Detect which cell encompasses the target text, then output its [x, y] center coordinate. 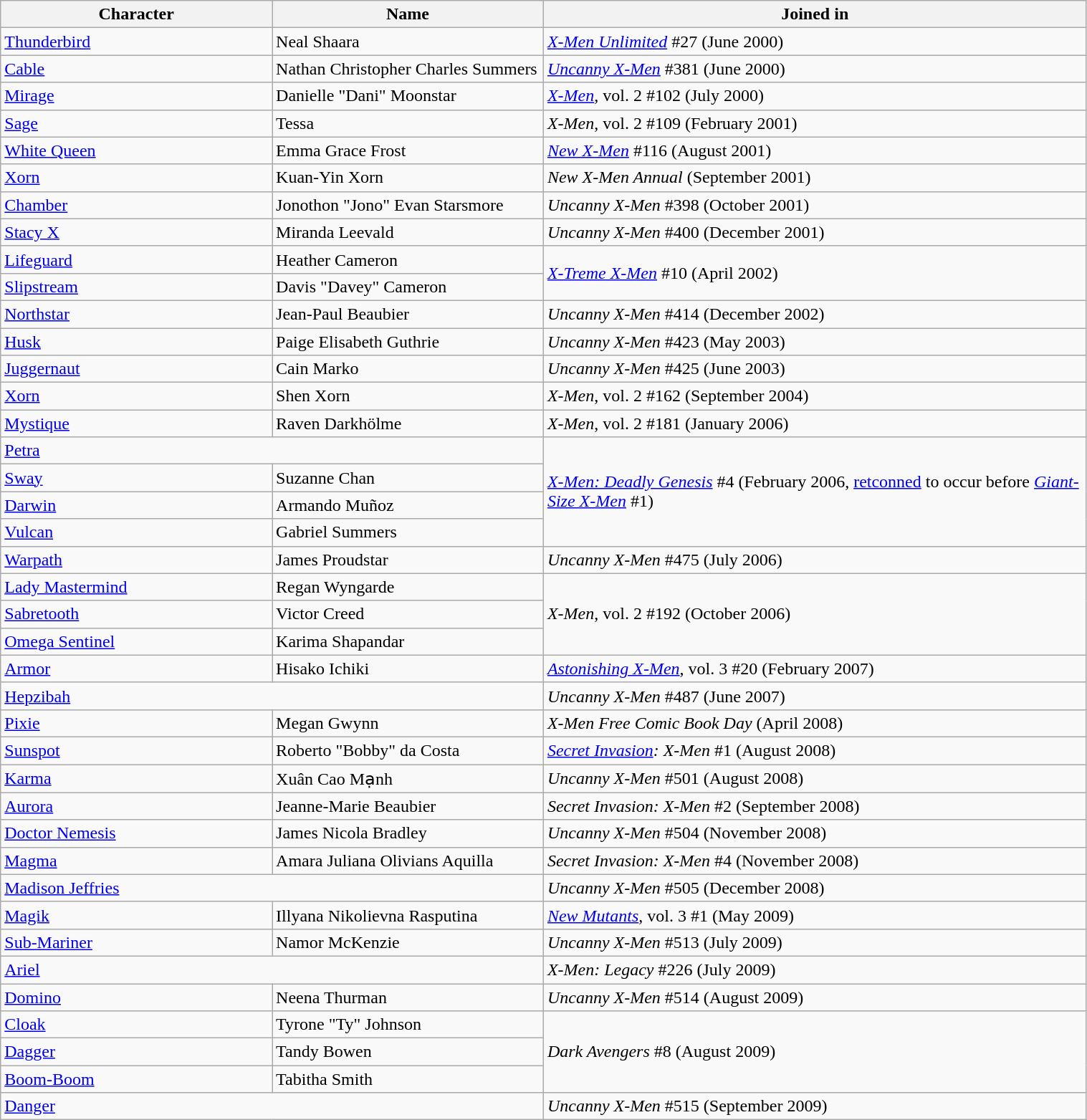
James Nicola Bradley [408, 833]
Darwin [136, 505]
Omega Sentinel [136, 641]
X-Men, vol. 2 #162 (September 2004) [815, 396]
Karima Shapandar [408, 641]
Uncanny X-Men #501 (August 2008) [815, 778]
Namor McKenzie [408, 942]
Armando Muñoz [408, 505]
Amara Juliana Olivians Aquilla [408, 861]
Danielle "Dani" Moonstar [408, 96]
James Proudstar [408, 560]
Shen Xorn [408, 396]
Uncanny X-Men #487 (June 2007) [815, 696]
New X-Men Annual (September 2001) [815, 178]
Karma [136, 778]
Aurora [136, 806]
Sunspot [136, 750]
Megan Gwynn [408, 723]
Cain Marko [408, 369]
Pixie [136, 723]
Name [408, 14]
Neena Thurman [408, 997]
Mystique [136, 423]
Vulcan [136, 532]
X-Men, vol. 2 #102 (July 2000) [815, 96]
Tandy Bowen [408, 1052]
Character [136, 14]
Raven Darkhölme [408, 423]
Roberto "Bobby" da Costa [408, 750]
Armor [136, 669]
Nathan Christopher Charles Summers [408, 69]
Tessa [408, 123]
Domino [136, 997]
Astonishing X-Men, vol. 3 #20 (February 2007) [815, 669]
Heather Cameron [408, 259]
X-Men: Legacy #226 (July 2009) [815, 970]
Uncanny X-Men #414 (December 2002) [815, 314]
Juggernaut [136, 369]
Doctor Nemesis [136, 833]
Stacy X [136, 232]
Victor Creed [408, 614]
X-Men Free Comic Book Day (April 2008) [815, 723]
Dark Avengers #8 (August 2009) [815, 1052]
Xuân Cao Mạnh [408, 778]
Uncanny X-Men #475 (July 2006) [815, 560]
X-Men, vol. 2 #181 (January 2006) [815, 423]
X-Men Unlimited #27 (June 2000) [815, 42]
Hisako Ichiki [408, 669]
X-Men, vol. 2 #109 (February 2001) [815, 123]
Warpath [136, 560]
Mirage [136, 96]
Regan Wyngarde [408, 587]
Chamber [136, 205]
Gabriel Summers [408, 532]
Madison Jeffries [272, 888]
Uncanny X-Men #514 (August 2009) [815, 997]
Hepzibah [272, 696]
Boom-Boom [136, 1079]
Uncanny X-Men #505 (December 2008) [815, 888]
Sub-Mariner [136, 942]
Joined in [815, 14]
Uncanny X-Men #425 (June 2003) [815, 369]
X-Men, vol. 2 #192 (October 2006) [815, 614]
Miranda Leevald [408, 232]
Tyrone "Ty" Johnson [408, 1025]
White Queen [136, 150]
Cable [136, 69]
Uncanny X-Men #513 (July 2009) [815, 942]
Davis "Davey" Cameron [408, 287]
Sabretooth [136, 614]
Neal Shaara [408, 42]
Illyana Nikolievna Rasputina [408, 915]
Secret Invasion: X-Men #2 (September 2008) [815, 806]
Dagger [136, 1052]
Uncanny X-Men #423 (May 2003) [815, 342]
Sway [136, 478]
X-Treme X-Men #10 (April 2002) [815, 273]
Northstar [136, 314]
Emma Grace Frost [408, 150]
Uncanny X-Men #504 (November 2008) [815, 833]
Uncanny X-Men #381 (June 2000) [815, 69]
Kuan-Yin Xorn [408, 178]
New Mutants, vol. 3 #1 (May 2009) [815, 915]
Suzanne Chan [408, 478]
Uncanny X-Men #398 (October 2001) [815, 205]
Uncanny X-Men #515 (September 2009) [815, 1106]
New X-Men #116 (August 2001) [815, 150]
Magik [136, 915]
Jean-Paul Beaubier [408, 314]
Sage [136, 123]
Lifeguard [136, 259]
Secret Invasion: X-Men #1 (August 2008) [815, 750]
Tabitha Smith [408, 1079]
Uncanny X-Men #400 (December 2001) [815, 232]
Slipstream [136, 287]
Lady Mastermind [136, 587]
Magma [136, 861]
Husk [136, 342]
Secret Invasion: X-Men #4 (November 2008) [815, 861]
Jeanne-Marie Beaubier [408, 806]
Ariel [272, 970]
Petra [272, 451]
Paige Elisabeth Guthrie [408, 342]
Cloak [136, 1025]
X-Men: Deadly Genesis #4 (February 2006, retconned to occur before Giant-Size X-Men #1) [815, 492]
Thunderbird [136, 42]
Jonothon "Jono" Evan Starsmore [408, 205]
Danger [272, 1106]
